Locate the cell with the specified text and output its (x, y) center coordinate. 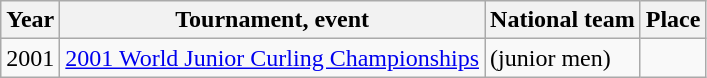
National team (563, 20)
2001 World Junior Curling Championships (272, 58)
(junior men) (563, 58)
Tournament, event (272, 20)
Year (30, 20)
2001 (30, 58)
Place (673, 20)
